Determine the [x, y] coordinate at the center of the cell enclosing the given text.  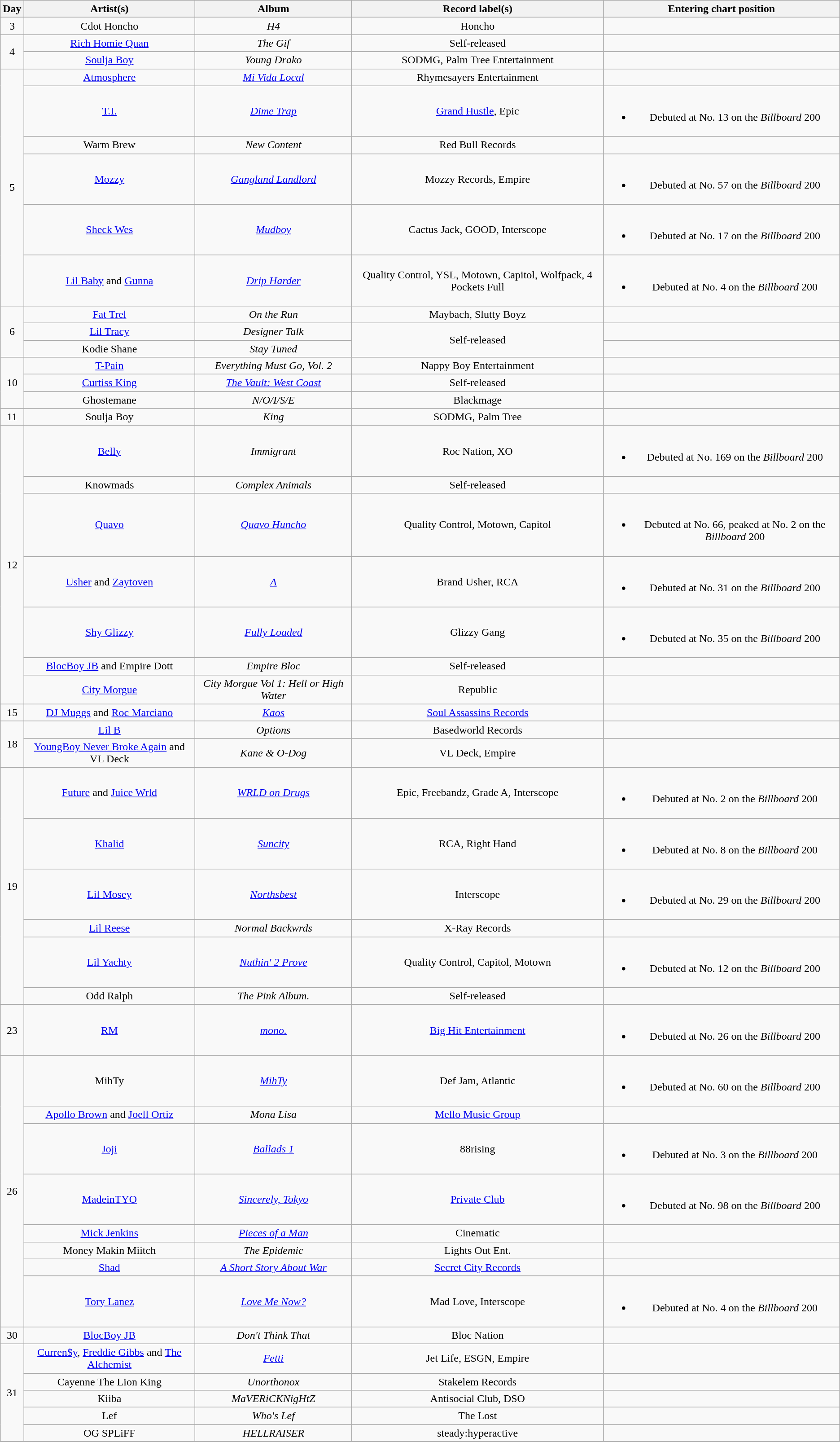
Debuted at No. 98 on the Billboard 200 [722, 1200]
Tory Lanez [109, 1301]
The Lost [477, 1416]
Fully Loaded [274, 632]
Sheck Wes [109, 230]
3 [12, 26]
Mona Lisa [274, 1115]
City Morgue Vol 1: Hell or High Water [274, 690]
Stakelem Records [477, 1381]
Def Jam, Atlantic [477, 1081]
Mad Love, Interscope [477, 1301]
Debuted at No. 31 on the Billboard 200 [722, 582]
Atmosphere [109, 77]
Mick Jenkins [109, 1233]
New Content [274, 145]
Kaos [274, 712]
Complex Animals [274, 485]
6 [12, 331]
The Pink Album. [274, 996]
WRLD on Drugs [274, 793]
Suncity [274, 843]
Options [274, 730]
31 [12, 1393]
Shy Glizzy [109, 632]
SODMG, Palm Tree Entertainment [477, 60]
Secret City Records [477, 1267]
5 [12, 187]
Debuted at No. 2 on the Billboard 200 [722, 793]
88rising [477, 1148]
Quavo [109, 525]
Dime Trap [274, 111]
Rich Homie Quan [109, 43]
Lil Reese [109, 928]
MaVERiCKNigHtZ [274, 1399]
Fetti [274, 1358]
Cayenne The Lion King [109, 1381]
Lil B [109, 730]
Republic [477, 690]
T-Pain [109, 366]
Immigrant [274, 451]
26 [12, 1191]
4 [12, 52]
Love Me Now? [274, 1301]
Cinematic [477, 1233]
BlocBoy JB and Empire Dott [109, 666]
VL Deck, Empire [477, 752]
15 [12, 712]
Shad [109, 1267]
Stay Tuned [274, 349]
18 [12, 744]
The Vault: West Coast [274, 383]
Kodie Shane [109, 349]
Gangland Landlord [274, 179]
MadeinTYO [109, 1200]
Lil Baby and Gunna [109, 280]
Rhymesayers Entertainment [477, 77]
Kiiba [109, 1399]
Kane & O-Dog [274, 752]
Lil Yachty [109, 963]
Big Hit Entertainment [477, 1030]
Warm Brew [109, 145]
Mi Vida Local [274, 77]
Entering chart position [722, 9]
The Epidemic [274, 1250]
Blackmage [477, 400]
Curren$y, Freddie Gibbs and The Alchemist [109, 1358]
A Short Story About War [274, 1267]
Debuted at No. 29 on the Billboard 200 [722, 894]
City Morgue [109, 690]
The Gif [274, 43]
Basedworld Records [477, 730]
Album [274, 9]
Nuthin' 2 Prove [274, 963]
Roc Nation, XO [477, 451]
Mozzy [109, 179]
Artist(s) [109, 9]
YoungBoy Never Broke Again and VL Deck [109, 752]
Odd Ralph [109, 996]
Usher and Zaytoven [109, 582]
Red Bull Records [477, 145]
30 [12, 1335]
Honcho [477, 26]
Debuted at No. 35 on the Billboard 200 [722, 632]
Belly [109, 451]
Northsbest [274, 894]
Debuted at No. 8 on the Billboard 200 [722, 843]
19 [12, 886]
Quality Control, YSL, Motown, Capitol, Wolfpack, 4 Pockets Full [477, 280]
T.I. [109, 111]
Sincerely, Tokyo [274, 1200]
RCA, Right Hand [477, 843]
Epic, Freebandz, Grade A, Interscope [477, 793]
Quality Control, Capitol, Motown [477, 963]
Unorthonox [274, 1381]
Lights Out Ent. [477, 1250]
Debuted at No. 26 on the Billboard 200 [722, 1030]
Debuted at No. 17 on the Billboard 200 [722, 230]
HELLRAISER [274, 1433]
On the Run [274, 314]
Debuted at No. 66, peaked at No. 2 on the Billboard 200 [722, 525]
Drip Harder [274, 280]
Ballads 1 [274, 1148]
Future and Juice Wrld [109, 793]
Lef [109, 1416]
Private Club [477, 1200]
Quavo Huncho [274, 525]
Debuted at No. 13 on the Billboard 200 [722, 111]
Pieces of a Man [274, 1233]
BlocBoy JB [109, 1335]
Debuted at No. 169 on the Billboard 200 [722, 451]
Day [12, 9]
Joji [109, 1148]
Khalid [109, 843]
H4 [274, 26]
Maybach, Slutty Boyz [477, 314]
SODMG, Palm Tree [477, 417]
Mudboy [274, 230]
Nappy Boy Entertainment [477, 366]
Normal Backwrds [274, 928]
Debuted at No. 12 on the Billboard 200 [722, 963]
Designer Talk [274, 331]
Curtiss King [109, 383]
steady:hyperactive [477, 1433]
RM [109, 1030]
12 [12, 565]
Record label(s) [477, 9]
Cdot Honcho [109, 26]
Glizzy Gang [477, 632]
N/O/I/S/E [274, 400]
OG SPLiFF [109, 1433]
Ghostemane [109, 400]
10 [12, 383]
Debuted at No. 3 on the Billboard 200 [722, 1148]
Apollo Brown and Joell Ortiz [109, 1115]
Young Drako [274, 60]
Everything Must Go, Vol. 2 [274, 366]
DJ Muggs and Roc Marciano [109, 712]
Antisocial Club, DSO [477, 1399]
Mello Music Group [477, 1115]
Debuted at No. 57 on the Billboard 200 [722, 179]
Lil Mosey [109, 894]
Interscope [477, 894]
Jet Life, ESGN, Empire [477, 1358]
Money Makin Miitch [109, 1250]
A [274, 582]
Brand Usher, RCA [477, 582]
X-Ray Records [477, 928]
Fat Trel [109, 314]
Bloc Nation [477, 1335]
King [274, 417]
mono. [274, 1030]
Grand Hustle, Epic [477, 111]
Debuted at No. 60 on the Billboard 200 [722, 1081]
Quality Control, Motown, Capitol [477, 525]
Soul Assassins Records [477, 712]
Lil Tracy [109, 331]
23 [12, 1030]
Empire Bloc [274, 666]
Knowmads [109, 485]
Don't Think That [274, 1335]
Cactus Jack, GOOD, Interscope [477, 230]
Who's Lef [274, 1416]
11 [12, 417]
Mozzy Records, Empire [477, 179]
